Scan for the cell matching the given text and deliver its (x, y) coordinate at center. 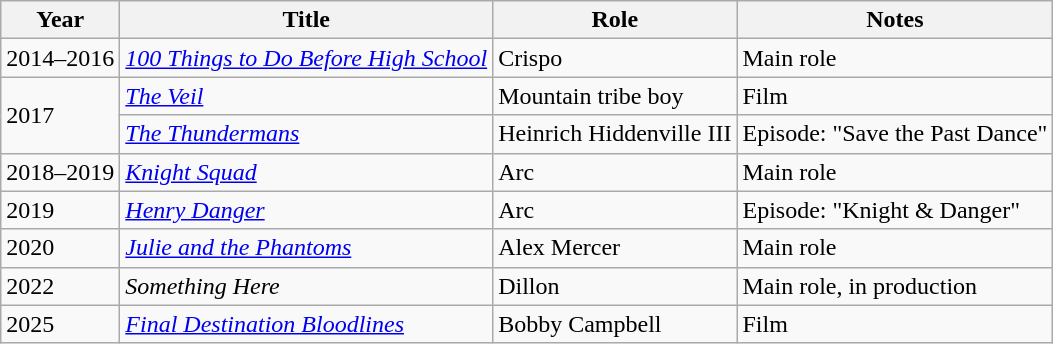
Something Here (306, 286)
Role (615, 20)
Title (306, 20)
2018–2019 (60, 172)
Episode: "Knight & Danger" (895, 210)
Alex Mercer (615, 248)
Notes (895, 20)
Bobby Campbell (615, 324)
Year (60, 20)
The Veil (306, 96)
2020 (60, 248)
Final Destination Bloodlines (306, 324)
2017 (60, 115)
Episode: "Save the Past Dance" (895, 134)
Henry Danger (306, 210)
The Thundermans (306, 134)
Knight Squad (306, 172)
2014–2016 (60, 58)
Heinrich Hiddenville III (615, 134)
2025 (60, 324)
2022 (60, 286)
Crispo (615, 58)
2019 (60, 210)
Main role, in production (895, 286)
Mountain tribe boy (615, 96)
Dillon (615, 286)
Julie and the Phantoms (306, 248)
100 Things to Do Before High School (306, 58)
